Return [X, Y] of the center of cell containing provided text 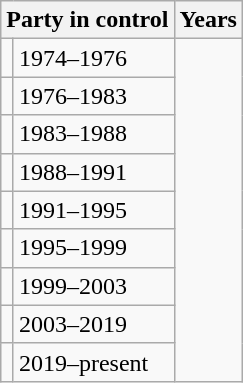
1988–1991 [94, 172]
1983–1988 [94, 134]
1991–1995 [94, 210]
2019–present [94, 362]
2003–2019 [94, 324]
1976–1983 [94, 96]
Years [208, 20]
1974–1976 [94, 58]
1999–2003 [94, 286]
Party in control [88, 20]
1995–1999 [94, 248]
